For the text-containing cell, return its midpoint in (x, y) coordinate format. 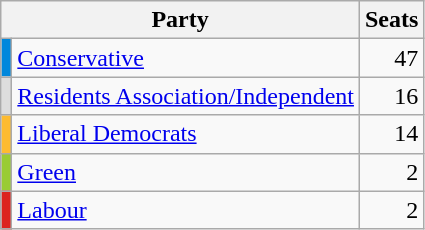
Liberal Democrats (186, 134)
47 (391, 58)
14 (391, 134)
Labour (186, 210)
16 (391, 96)
Seats (391, 20)
Residents Association/Independent (186, 96)
Conservative (186, 58)
Green (186, 172)
Party (180, 20)
